Return (x, y) of the center of cell containing provided text 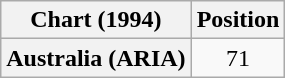
71 (238, 58)
Australia (ARIA) (96, 58)
Position (238, 20)
Chart (1994) (96, 20)
